Provide the (X, Y) coordinate of the cell's center where the given text is located.  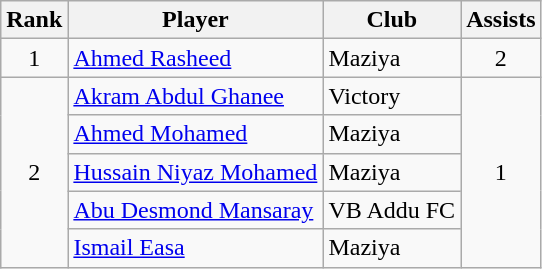
Abu Desmond Mansaray (196, 210)
Hussain Niyaz Mohamed (196, 172)
Rank (34, 20)
Victory (392, 96)
Club (392, 20)
VB Addu FC (392, 210)
Akram Abdul Ghanee (196, 96)
Ahmed Mohamed (196, 134)
Player (196, 20)
Ismail Easa (196, 248)
Assists (501, 20)
Ahmed Rasheed (196, 58)
